Provide the (x, y) coordinate of the cell's center where the given text is located.  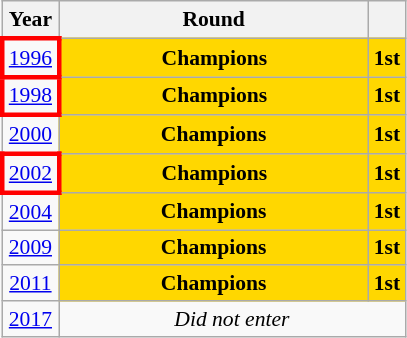
Did not enter (232, 319)
Round (214, 20)
2011 (30, 284)
2002 (30, 174)
2009 (30, 248)
1998 (30, 96)
1996 (30, 58)
2000 (30, 136)
2017 (30, 319)
2004 (30, 212)
Year (30, 20)
